Scan for the cell matching the given text and deliver its [x, y] coordinate at center. 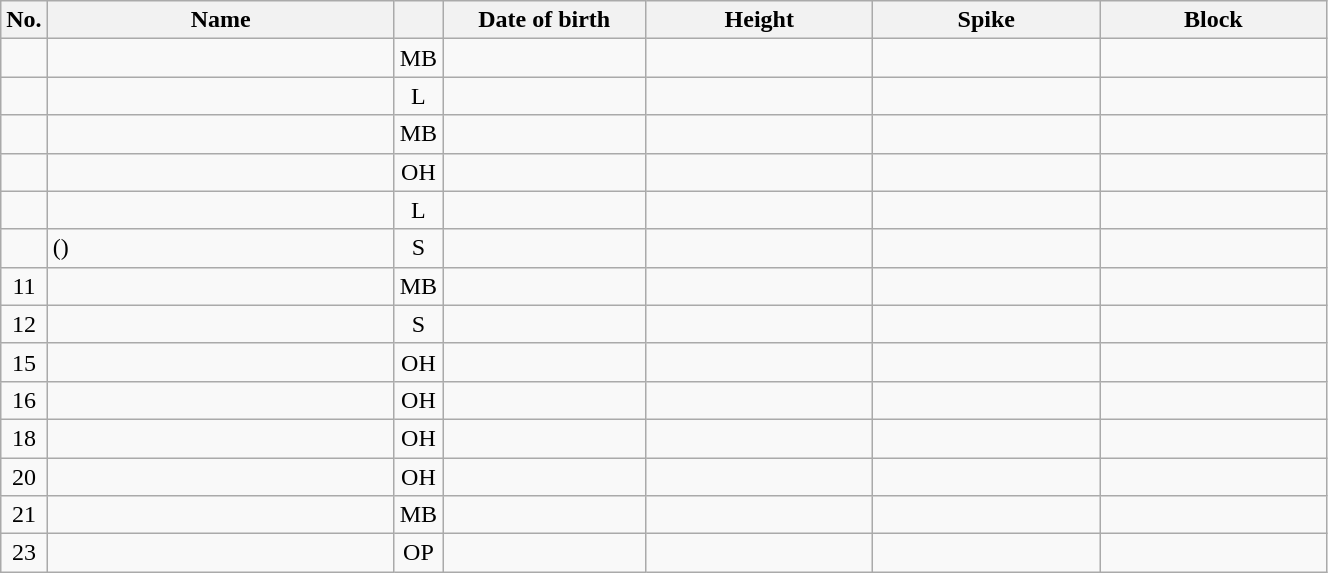
23 [24, 553]
Spike [986, 20]
12 [24, 324]
() [220, 248]
11 [24, 286]
16 [24, 400]
18 [24, 438]
OP [418, 553]
15 [24, 362]
Name [220, 20]
No. [24, 20]
Date of birth [544, 20]
Height [760, 20]
Block [1214, 20]
20 [24, 477]
21 [24, 515]
